Find where the given text appears and provide that cell's center as [x, y] coordinate. 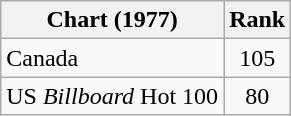
Chart (1977) [112, 20]
Rank [258, 20]
Canada [112, 58]
80 [258, 96]
US Billboard Hot 100 [112, 96]
105 [258, 58]
